Locate the cell with the specified text and output its [x, y] center coordinate. 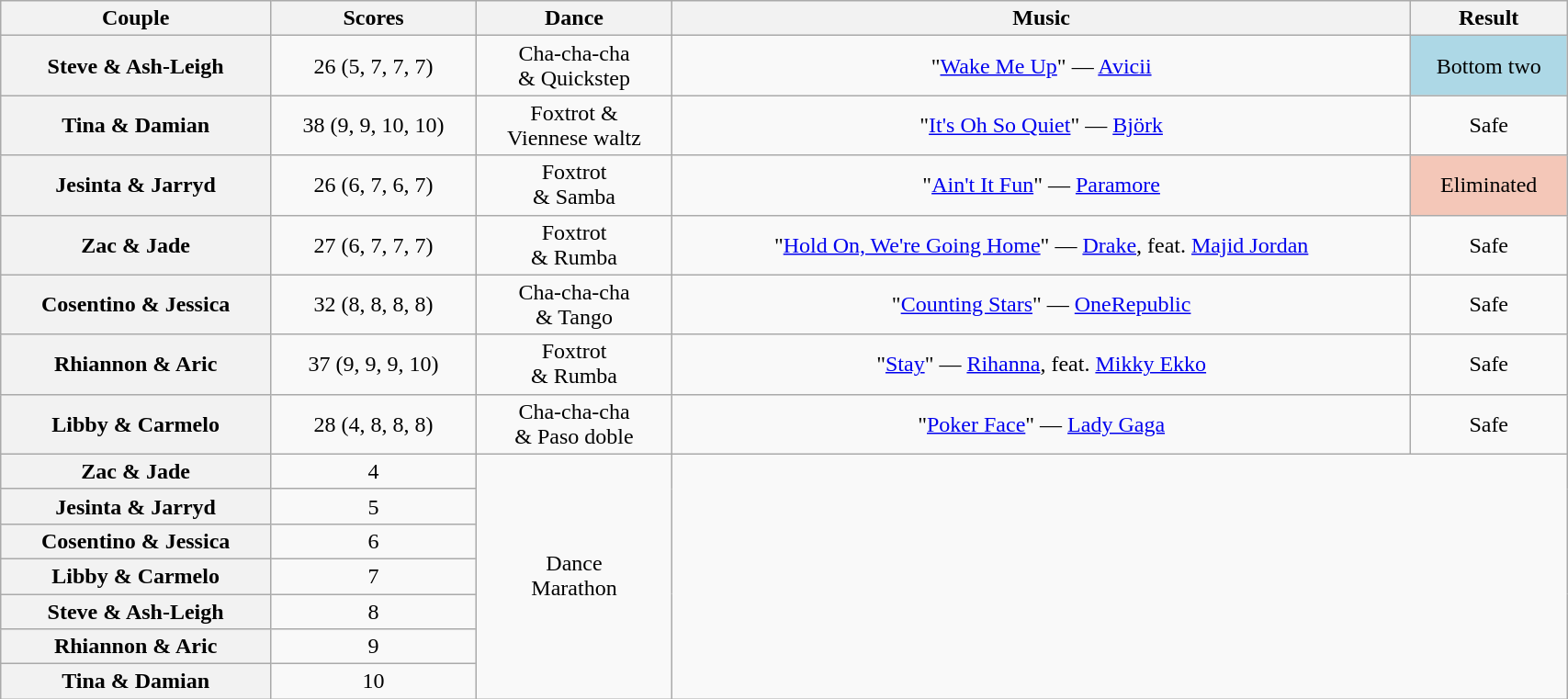
DanceMarathon [575, 576]
7 [373, 576]
Cha-cha-cha& Paso doble [575, 424]
"It's Oh So Quiet" — Björk [1041, 125]
Result [1489, 18]
"Wake Me Up" — Avicii [1041, 66]
26 (6, 7, 6, 7) [373, 186]
Eliminated [1489, 186]
8 [373, 611]
Foxtrot &Viennese waltz [575, 125]
Music [1041, 18]
Foxtrot& Samba [575, 186]
"Stay" — Rihanna, feat. Mikky Ekko [1041, 364]
38 (9, 9, 10, 10) [373, 125]
9 [373, 647]
"Poker Face" — Lady Gaga [1041, 424]
37 (9, 9, 9, 10) [373, 364]
28 (4, 8, 8, 8) [373, 424]
32 (8, 8, 8, 8) [373, 305]
Couple [136, 18]
Cha-cha-cha& Quickstep [575, 66]
Cha-cha-cha& Tango [575, 305]
27 (6, 7, 7, 7) [373, 244]
Bottom two [1489, 66]
Scores [373, 18]
26 (5, 7, 7, 7) [373, 66]
"Ain't It Fun" — Paramore [1041, 186]
"Hold On, We're Going Home" — Drake, feat. Majid Jordan [1041, 244]
6 [373, 541]
4 [373, 471]
Dance [575, 18]
10 [373, 682]
"Counting Stars" — OneRepublic [1041, 305]
5 [373, 506]
